Detect which cell encompasses the target text, then output its (x, y) center coordinate. 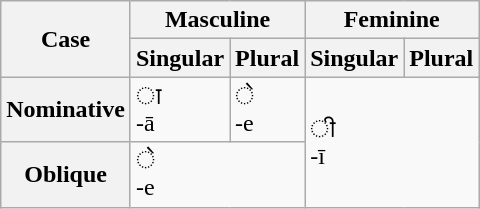
Feminine (392, 20)
Nominative (66, 110)
ी-ī (392, 142)
Masculine (217, 20)
Case (66, 39)
ा-ā (180, 110)
Oblique (66, 174)
